Return the (x, y) coordinate for the center point of the cell that contains the specified text.  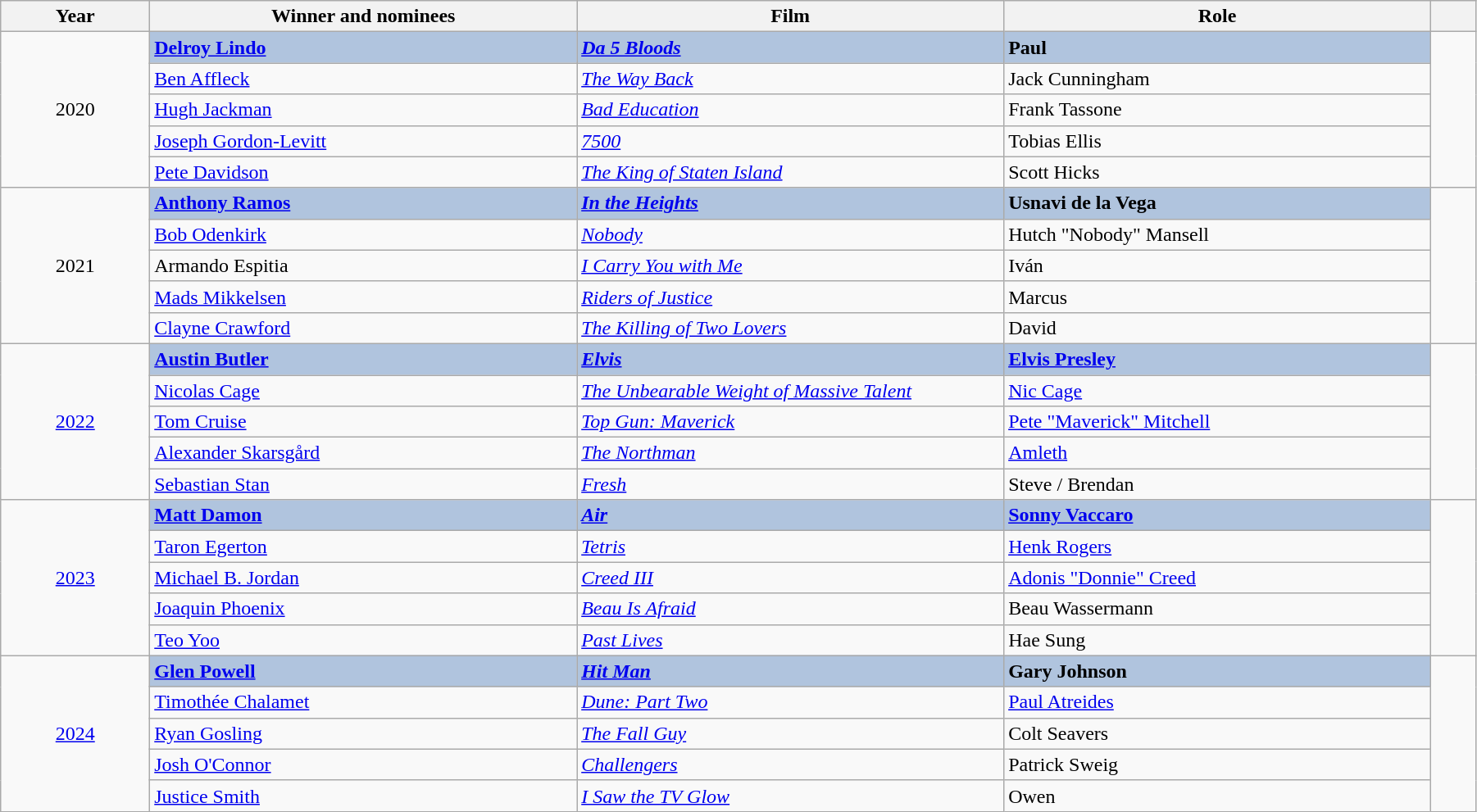
Usnavi de la Vega (1218, 203)
Da 5 Bloods (790, 48)
Creed III (790, 578)
Josh O'Connor (364, 764)
Amleth (1218, 453)
Paul (1218, 48)
2021 (75, 265)
Past Lives (790, 640)
Tom Cruise (364, 422)
Pete Davidson (364, 172)
Armando Espitia (364, 265)
Sonny Vaccaro (1218, 515)
Bad Education (790, 110)
Gary Johnson (1218, 671)
Hit Man (790, 671)
Year (75, 16)
Challengers (790, 764)
Nicolas Cage (364, 391)
Beau Is Afraid (790, 609)
Matt Damon (364, 515)
Tobias Ellis (1218, 141)
The Unbearable Weight of Massive Talent (790, 391)
Nobody (790, 234)
Nic Cage (1218, 391)
David (1218, 328)
Dune: Part Two (790, 702)
In the Heights (790, 203)
Austin Butler (364, 359)
Top Gun: Maverick (790, 422)
2020 (75, 110)
Ryan Gosling (364, 733)
Scott Hicks (1218, 172)
Patrick Sweig (1218, 764)
Delroy Lindo (364, 48)
Hae Sung (1218, 640)
Paul Atreides (1218, 702)
Henk Rogers (1218, 547)
I Carry You with Me (790, 265)
Iván (1218, 265)
Elvis Presley (1218, 359)
Alexander Skarsgård (364, 453)
The Northman (790, 453)
Joseph Gordon-Levitt (364, 141)
Frank Tassone (1218, 110)
Sebastian Stan (364, 484)
Taron Egerton (364, 547)
The Killing of Two Lovers (790, 328)
Teo Yoo (364, 640)
Elvis (790, 359)
Adonis "Donnie" Creed (1218, 578)
Winner and nominees (364, 16)
Role (1218, 16)
Joaquin Phoenix (364, 609)
Justice Smith (364, 796)
Bob Odenkirk (364, 234)
Anthony Ramos (364, 203)
Colt Seavers (1218, 733)
Beau Wassermann (1218, 609)
The King of Staten Island (790, 172)
Hutch "Nobody" Mansell (1218, 234)
Owen (1218, 796)
Hugh Jackman (364, 110)
2023 (75, 578)
Mads Mikkelsen (364, 297)
The Fall Guy (790, 733)
Clayne Crawford (364, 328)
2024 (75, 733)
Riders of Justice (790, 297)
Film (790, 16)
2022 (75, 421)
Marcus (1218, 297)
7500 (790, 141)
Fresh (790, 484)
Jack Cunningham (1218, 79)
Glen Powell (364, 671)
I Saw the TV Glow (790, 796)
The Way Back (790, 79)
Steve / Brendan (1218, 484)
Tetris (790, 547)
Air (790, 515)
Michael B. Jordan (364, 578)
Timothée Chalamet (364, 702)
Pete "Maverick" Mitchell (1218, 422)
Ben Affleck (364, 79)
